Locate the cell with the specified text and output its [X, Y] center coordinate. 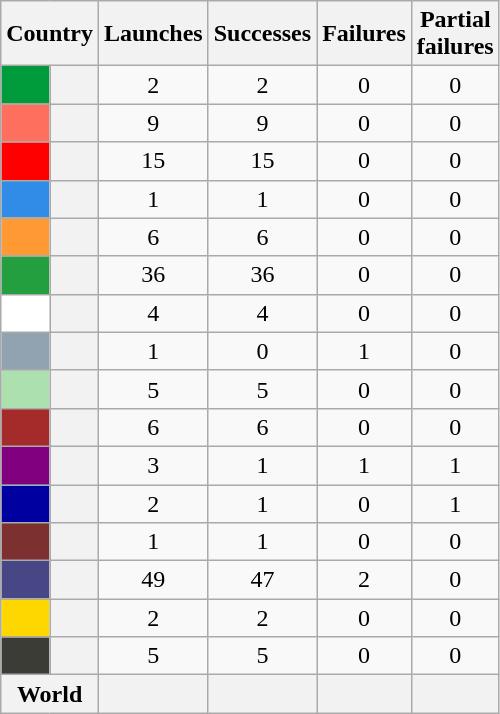
47 [262, 580]
World [50, 694]
49 [153, 580]
Failures [364, 34]
Country [50, 34]
Successes [262, 34]
Partial failures [455, 34]
Launches [153, 34]
3 [153, 465]
